Scan for the cell matching the given text and deliver its [x, y] coordinate at center. 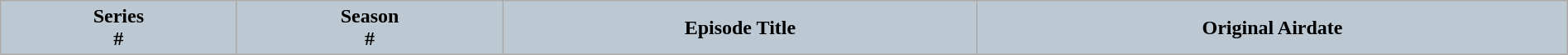
Season# [370, 28]
Original Airdate [1273, 28]
Series# [119, 28]
Episode Title [740, 28]
